Provide the [x, y] coordinate of the cell's center where the given text is located.  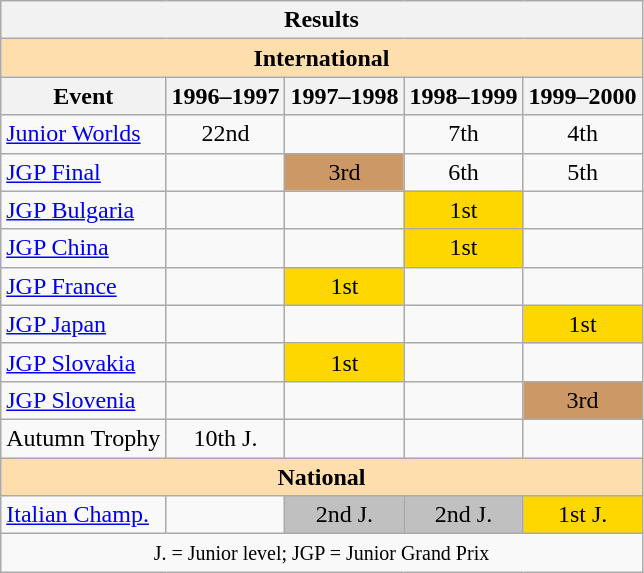
Italian Champ. [84, 515]
JGP France [84, 286]
JGP Final [84, 172]
JGP Japan [84, 324]
6th [464, 172]
4th [582, 134]
Results [322, 20]
7th [464, 134]
22nd [226, 134]
Autumn Trophy [84, 438]
J. = Junior level; JGP = Junior Grand Prix [322, 553]
JGP Slovakia [84, 362]
1998–1999 [464, 96]
1997–1998 [344, 96]
JGP Slovenia [84, 400]
1996–1997 [226, 96]
International [322, 58]
Junior Worlds [84, 134]
Event [84, 96]
1999–2000 [582, 96]
JGP China [84, 248]
5th [582, 172]
National [322, 477]
JGP Bulgaria [84, 210]
10th J. [226, 438]
1st J. [582, 515]
